Pinpoint the cell where the given text exists, returning its [x, y] midpoint coordinate. 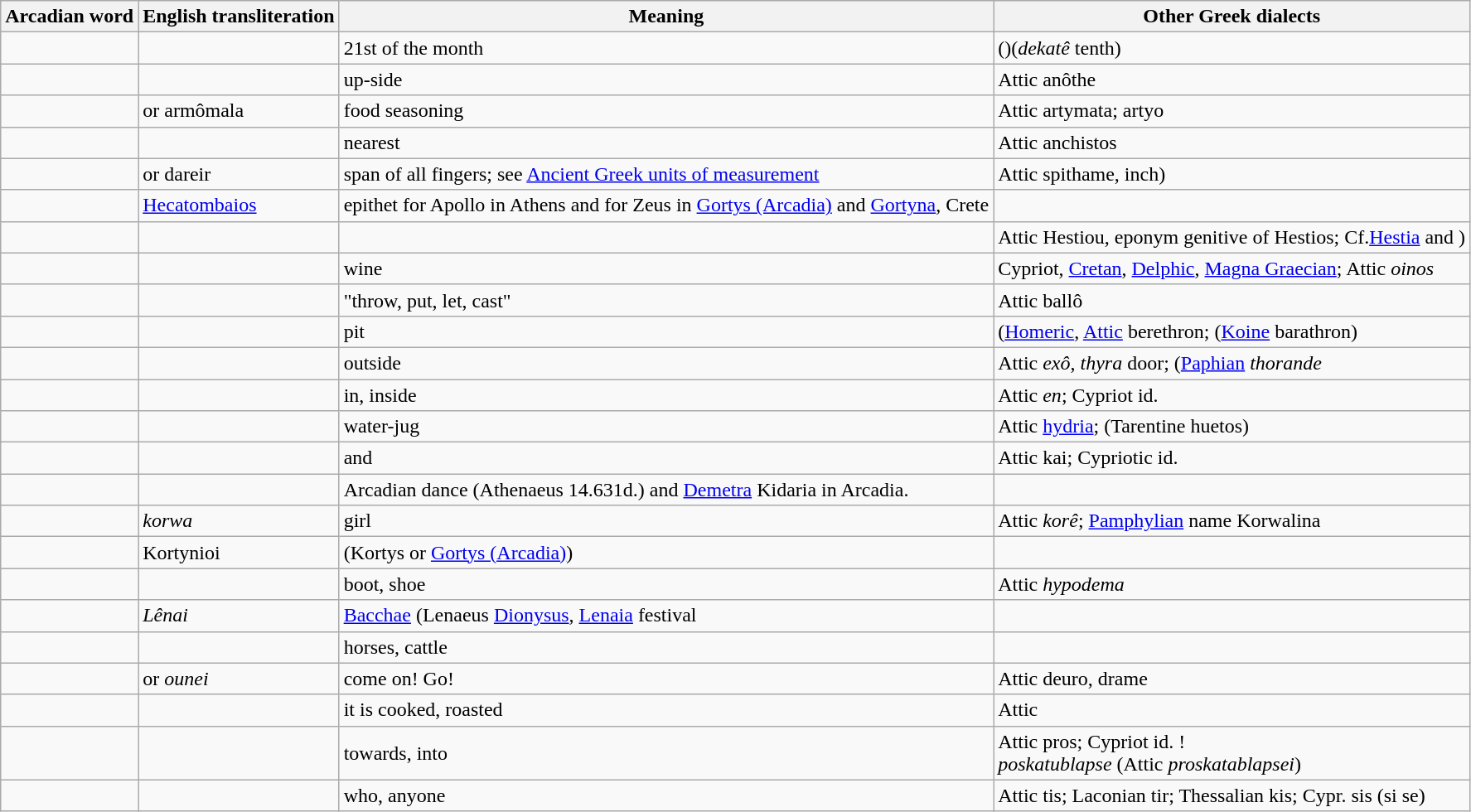
or dareir [239, 174]
girl [666, 521]
wine [666, 268]
outside [666, 363]
Arcadian word [70, 17]
in, inside [666, 395]
Lênai [239, 616]
Attic hypodema [1231, 584]
Attic spithame, inch) [1231, 174]
Attic deuro, drame [1231, 679]
Attic ballô [1231, 300]
()(dekatê tenth) [1231, 48]
(Homeric, Attic berethron; (Koine barathron) [1231, 331]
Hecatombaios [239, 205]
Attic anôthe [1231, 80]
(Kortys or Gortys (Arcadia)) [666, 553]
who, anyone [666, 795]
Cypriot, Cretan, Delphic, Magna Graecian; Attic oinos [1231, 268]
Meaning [666, 17]
come on! Go! [666, 679]
Arcadian dance (Athenaeus 14.631d.) and Demetra Kidaria in Arcadia. [666, 490]
English transliteration [239, 17]
Kortynioi [239, 553]
or armômala [239, 111]
Attic anchistos [1231, 143]
Other Greek dialects [1231, 17]
horses, cattle [666, 647]
it is cooked, roasted [666, 710]
Attic artymata; artyo [1231, 111]
up-side [666, 80]
"throw, put, let, cast" [666, 300]
Bacchae (Lenaeus Dionysus, Lenaia festival [666, 616]
pit [666, 331]
or ounei [239, 679]
epithet for Apollo in Athens and for Zeus in Gortys (Arcadia) and Gortyna, Crete [666, 205]
Attic korê; Pamphylian name Korwalina [1231, 521]
Attic hydria; (Tarentine huetos) [1231, 427]
Attic Hestiou, eponym genitive of Hestios; Cf.Hestia and ) [1231, 237]
Attic pros; Cypriot id. ! poskatublapse (Attic proskatablapsei) [1231, 752]
Attic tis; Laconian tir; Thessalian kis; Cypr. sis (si se) [1231, 795]
boot, shoe [666, 584]
span of all fingers; see Ancient Greek units of measurement [666, 174]
21st of the month [666, 48]
nearest [666, 143]
Attic en; Cypriot id. [1231, 395]
Attic exô, thyra door; (Paphian thorande [1231, 363]
Attic kai; Cypriotic id. [1231, 458]
korwa [239, 521]
Attic [1231, 710]
water-jug [666, 427]
food seasoning [666, 111]
and [666, 458]
towards, into [666, 752]
